Search for the cell housing the specified text and yield its [X, Y] center coordinate. 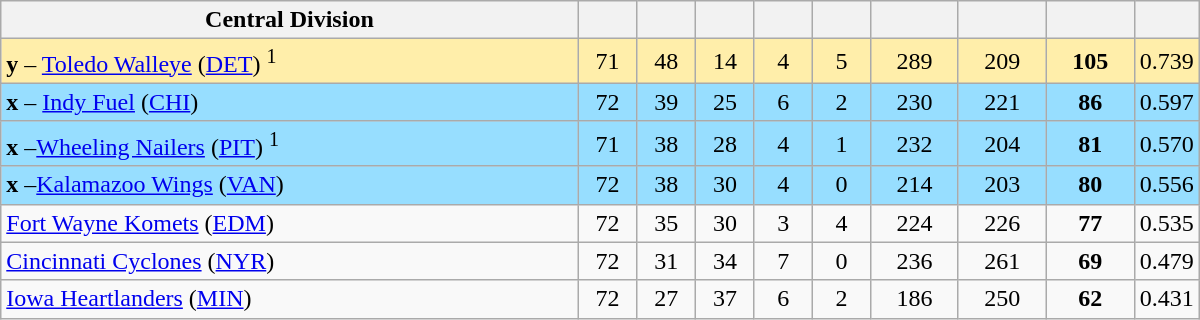
0.739 [1166, 62]
Iowa Heartlanders (MIN) [290, 299]
214 [915, 185]
27 [666, 299]
0.597 [1166, 102]
209 [1002, 62]
250 [1002, 299]
80 [1090, 185]
Cincinnati Cyclones (NYR) [290, 261]
x –Wheeling Nailers (PIT) 1 [290, 144]
289 [915, 62]
48 [666, 62]
221 [1002, 102]
5 [841, 62]
236 [915, 261]
224 [915, 223]
203 [1002, 185]
0.570 [1166, 144]
204 [1002, 144]
226 [1002, 223]
x –Kalamazoo Wings (VAN) [290, 185]
105 [1090, 62]
86 [1090, 102]
y – Toledo Walleye (DET) 1 [290, 62]
0.556 [1166, 185]
0.479 [1166, 261]
14 [726, 62]
62 [1090, 299]
7 [783, 261]
34 [726, 261]
28 [726, 144]
35 [666, 223]
37 [726, 299]
0.535 [1166, 223]
230 [915, 102]
81 [1090, 144]
Fort Wayne Komets (EDM) [290, 223]
39 [666, 102]
232 [915, 144]
0.431 [1166, 299]
261 [1002, 261]
x – Indy Fuel (CHI) [290, 102]
3 [783, 223]
186 [915, 299]
31 [666, 261]
Central Division [290, 20]
77 [1090, 223]
69 [1090, 261]
1 [841, 144]
25 [726, 102]
